Pinpoint the cell where the given text exists, returning its [x, y] midpoint coordinate. 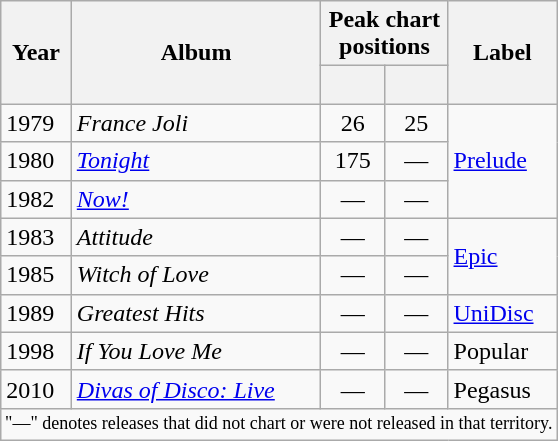
"—" denotes releases that did not chart or were not released in that territory. [279, 424]
Divas of Disco: Live [196, 389]
Now! [196, 199]
Year [36, 52]
Epic [502, 256]
26 [353, 123]
1989 [36, 313]
1998 [36, 351]
Tonight [196, 161]
Album [196, 52]
Peak chart positions [384, 34]
If You Love Me [196, 351]
1985 [36, 275]
France Joli [196, 123]
Witch of Love [196, 275]
175 [353, 161]
Popular [502, 351]
Attitude [196, 237]
Label [502, 52]
25 [416, 123]
UniDisc [502, 313]
1983 [36, 237]
1980 [36, 161]
1982 [36, 199]
Prelude [502, 161]
Greatest Hits [196, 313]
1979 [36, 123]
Pegasus [502, 389]
2010 [36, 389]
